Return (x, y) of the center of cell containing provided text 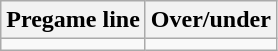
Over/under (210, 20)
Pregame line (74, 20)
